From the cell containing the given text, extract its center point as [X, Y] coordinate. 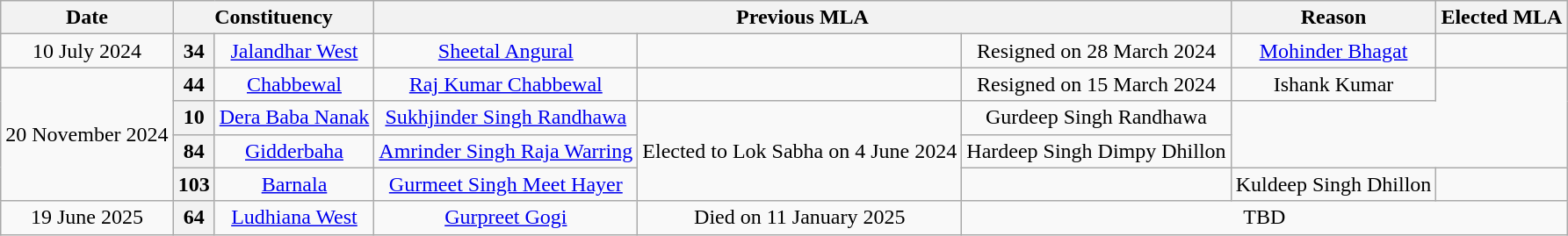
Died on 11 January 2025 [799, 218]
103 [193, 184]
Constituency [274, 18]
Elected MLA [1502, 18]
Dera Baba Nanak [294, 118]
Sheetal Angural [506, 51]
Ishank Kumar [1333, 84]
Chabbewal [294, 84]
64 [193, 218]
Kuldeep Singh Dhillon [1333, 184]
20 November 2024 [87, 134]
10 July 2024 [87, 51]
Gurdeep Singh Randhawa [1096, 118]
TBD [1265, 218]
Reason [1333, 18]
44 [193, 84]
34 [193, 51]
Elected to Lok Sabha on 4 June 2024 [799, 151]
Sukhjinder Singh Randhawa [506, 118]
Amrinder Singh Raja Warring [506, 151]
Mohinder Bhagat [1333, 51]
Resigned on 28 March 2024 [1096, 51]
Jalandhar West [294, 51]
Raj Kumar Chabbewal [506, 84]
Hardeep Singh Dimpy Dhillon [1096, 151]
Gurpreet Gogi [506, 218]
Barnala [294, 184]
10 [193, 118]
Gidderbaha [294, 151]
Previous MLA [803, 18]
Date [87, 18]
Gurmeet Singh Meet Hayer [506, 184]
19 June 2025 [87, 218]
Ludhiana West [294, 218]
84 [193, 151]
Resigned on 15 March 2024 [1096, 84]
